Determine the [X, Y] coordinate at the center of the cell enclosing the given text.  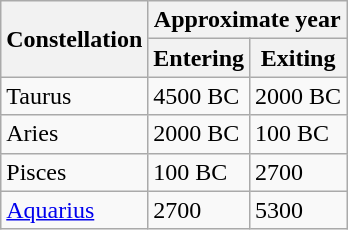
Aquarius [74, 210]
4500 BC [199, 96]
Pisces [74, 172]
Aries [74, 134]
Exiting [298, 58]
Taurus [74, 96]
Constellation [74, 39]
Approximate year [248, 20]
5300 [298, 210]
Entering [199, 58]
